Identify which cell holds the provided text, then report its (X, Y) central coordinate. 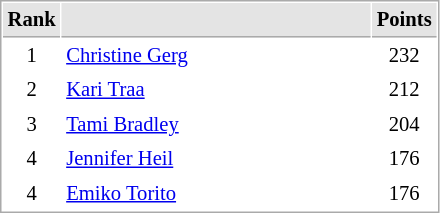
Kari Traa (216, 90)
204 (404, 124)
Emiko Torito (216, 194)
Christine Gerg (216, 56)
Jennifer Heil (216, 158)
1 (32, 56)
Rank (32, 20)
Points (404, 20)
212 (404, 90)
Tami Bradley (216, 124)
2 (32, 90)
232 (404, 56)
3 (32, 124)
